Return (x, y) of the center of cell containing provided text 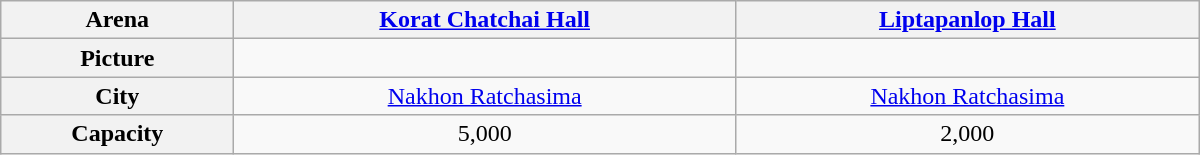
City (118, 96)
Picture (118, 58)
Capacity (118, 134)
Liptapanlop Hall (967, 20)
Korat Chatchai Hall (485, 20)
5,000 (485, 134)
Arena (118, 20)
2,000 (967, 134)
